For the text-containing cell, return its midpoint in [x, y] coordinate format. 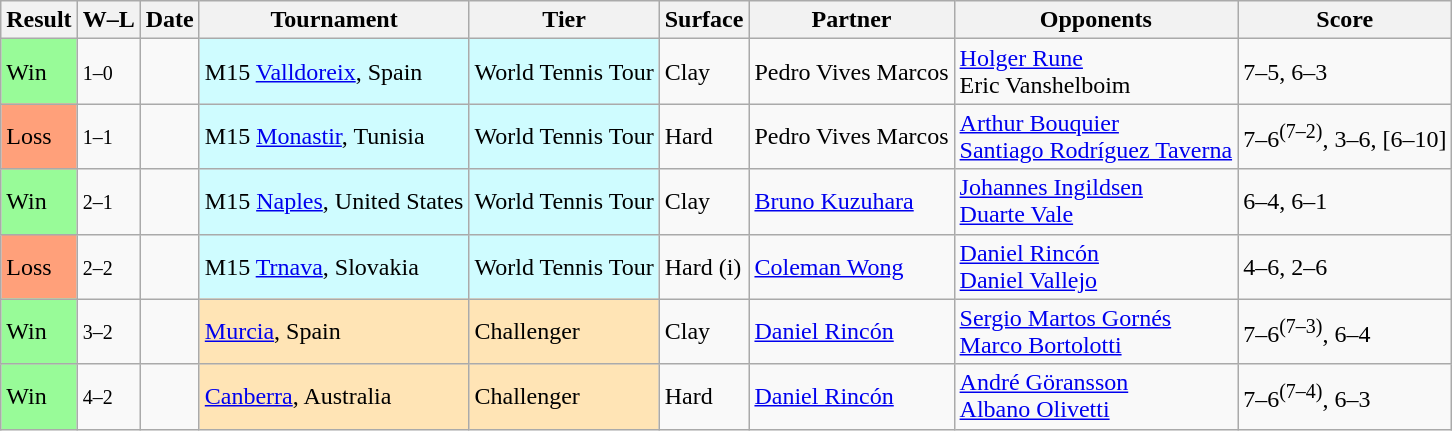
7–6(7–3), 6–4 [1345, 332]
Arthur Bouquier Santiago Rodríguez Taverna [1096, 136]
Daniel Rincón Daniel Vallejo [1096, 266]
3–2 [108, 332]
1–0 [108, 72]
Holger Rune Eric Vanshelboim [1096, 72]
Tournament [334, 20]
6–4, 6–1 [1345, 202]
7–5, 6–3 [1345, 72]
4–6, 2–6 [1345, 266]
M15 Monastir, Tunisia [334, 136]
1–1 [108, 136]
Murcia, Spain [334, 332]
Bruno Kuzuhara [852, 202]
7–6(7–4), 6–3 [1345, 396]
Sergio Martos Gornés Marco Bortolotti [1096, 332]
Surface [704, 20]
Result [39, 20]
M15 Naples, United States [334, 202]
André Göransson Albano Olivetti [1096, 396]
Opponents [1096, 20]
Canberra, Australia [334, 396]
M15 Trnava, Slovakia [334, 266]
Score [1345, 20]
Tier [564, 20]
Hard (i) [704, 266]
7–6(7–2), 3–6, [6–10] [1345, 136]
W–L [108, 20]
M15 Valldoreix, Spain [334, 72]
Johannes Ingildsen Duarte Vale [1096, 202]
Date [170, 20]
Coleman Wong [852, 266]
Partner [852, 20]
2–1 [108, 202]
4–2 [108, 396]
2–2 [108, 266]
